Extract the (X, Y) coordinate from the center of the cell holding the provided text.  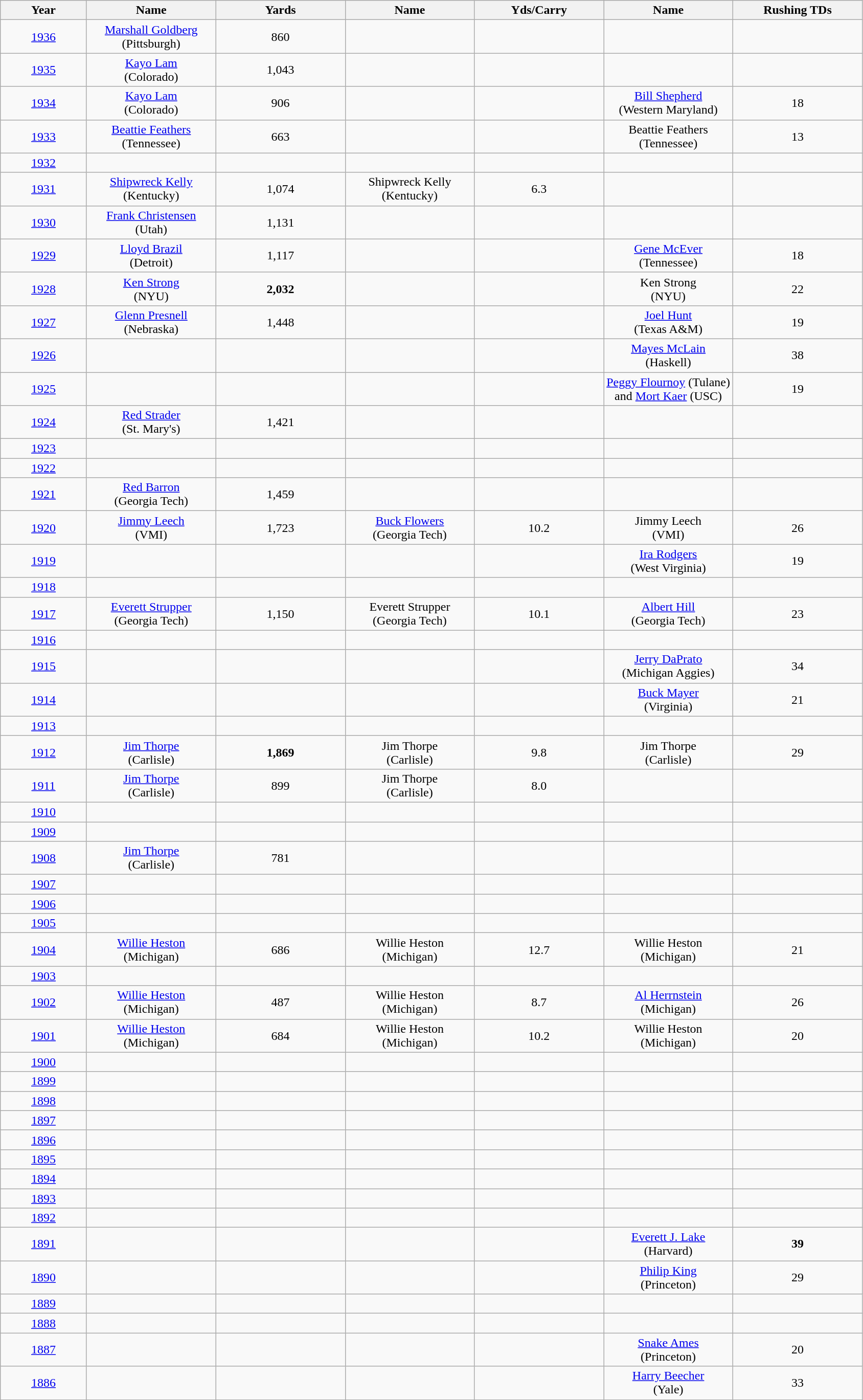
13 (798, 136)
1903 (44, 976)
1912 (44, 752)
1916 (44, 640)
1906 (44, 904)
Gene McEver(Tennessee) (669, 256)
1925 (44, 389)
1,117 (280, 256)
6.3 (539, 189)
22 (798, 288)
1894 (44, 1179)
1923 (44, 449)
1899 (44, 1081)
1893 (44, 1198)
1935 (44, 70)
Albert Hill(Georgia Tech) (669, 614)
Joel Hunt(Texas A&M) (669, 322)
Red Barron(Georgia Tech) (151, 494)
1922 (44, 468)
38 (798, 355)
Ira Rodgers(West Virginia) (669, 561)
8.7 (539, 1003)
Philip King(Princeton) (669, 1278)
1905 (44, 923)
Willie Heston (Michigan) (669, 949)
1887 (44, 1349)
1929 (44, 256)
Mayes McLain(Haskell) (669, 355)
Yards (280, 10)
1,869 (280, 752)
Marshall Goldberg(Pittsburgh) (151, 37)
1933 (44, 136)
Jerry DaPrato(Michigan Aggies) (669, 666)
1,131 (280, 222)
1919 (44, 561)
1908 (44, 858)
1930 (44, 222)
1,421 (280, 423)
Peggy Flournoy (Tulane) and Mort Kaer (USC) (669, 389)
684 (280, 1035)
1904 (44, 949)
1,459 (280, 494)
Lloyd Brazil(Detroit) (151, 256)
Everett J. Lake(Harvard) (669, 1244)
Harry Beecher(Yale) (669, 1383)
1909 (44, 831)
Yds/Carry (539, 10)
1932 (44, 163)
1886 (44, 1383)
2,032 (280, 288)
1900 (44, 1062)
1913 (44, 726)
1927 (44, 322)
1896 (44, 1140)
1936 (44, 37)
Bill Shepherd(Western Maryland) (669, 103)
Frank Christensen(Utah) (151, 222)
663 (280, 136)
487 (280, 1003)
686 (280, 949)
1,723 (280, 528)
1897 (44, 1120)
1926 (44, 355)
1914 (44, 700)
1892 (44, 1218)
1,043 (280, 70)
1915 (44, 666)
1902 (44, 1003)
Buck Flowers(Georgia Tech) (410, 528)
1917 (44, 614)
1921 (44, 494)
Snake Ames(Princeton) (669, 1349)
1,074 (280, 189)
1895 (44, 1159)
899 (280, 786)
Al Herrnstein(Michigan) (669, 1003)
1928 (44, 288)
1,448 (280, 322)
1918 (44, 587)
1891 (44, 1244)
33 (798, 1383)
Year (44, 10)
781 (280, 858)
1910 (44, 812)
1931 (44, 189)
1890 (44, 1278)
Buck Mayer(Virginia) (669, 700)
1911 (44, 786)
34 (798, 666)
10.1 (539, 614)
12.7 (539, 949)
1889 (44, 1304)
1924 (44, 423)
1920 (44, 528)
39 (798, 1244)
23 (798, 614)
1901 (44, 1035)
8.0 (539, 786)
1907 (44, 884)
Rushing TDs (798, 10)
Glenn Presnell(Nebraska) (151, 322)
1888 (44, 1323)
9.8 (539, 752)
1898 (44, 1101)
1,150 (280, 614)
860 (280, 37)
1934 (44, 103)
Red Strader(St. Mary's) (151, 423)
906 (280, 103)
